Provide the [X, Y] coordinate of the cell's center where the given text is located.  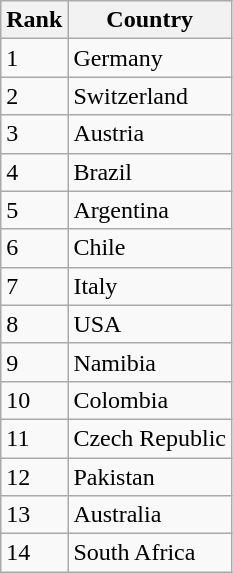
12 [34, 477]
2 [34, 96]
9 [34, 362]
Australia [150, 515]
South Africa [150, 553]
10 [34, 400]
Austria [150, 134]
4 [34, 172]
5 [34, 210]
13 [34, 515]
Brazil [150, 172]
Argentina [150, 210]
Germany [150, 58]
USA [150, 324]
Namibia [150, 362]
Country [150, 20]
14 [34, 553]
Pakistan [150, 477]
11 [34, 438]
Czech Republic [150, 438]
3 [34, 134]
Chile [150, 248]
6 [34, 248]
Rank [34, 20]
1 [34, 58]
Colombia [150, 400]
8 [34, 324]
7 [34, 286]
Switzerland [150, 96]
Italy [150, 286]
